Extract the [x, y] coordinate from the center of the cell holding the provided text.  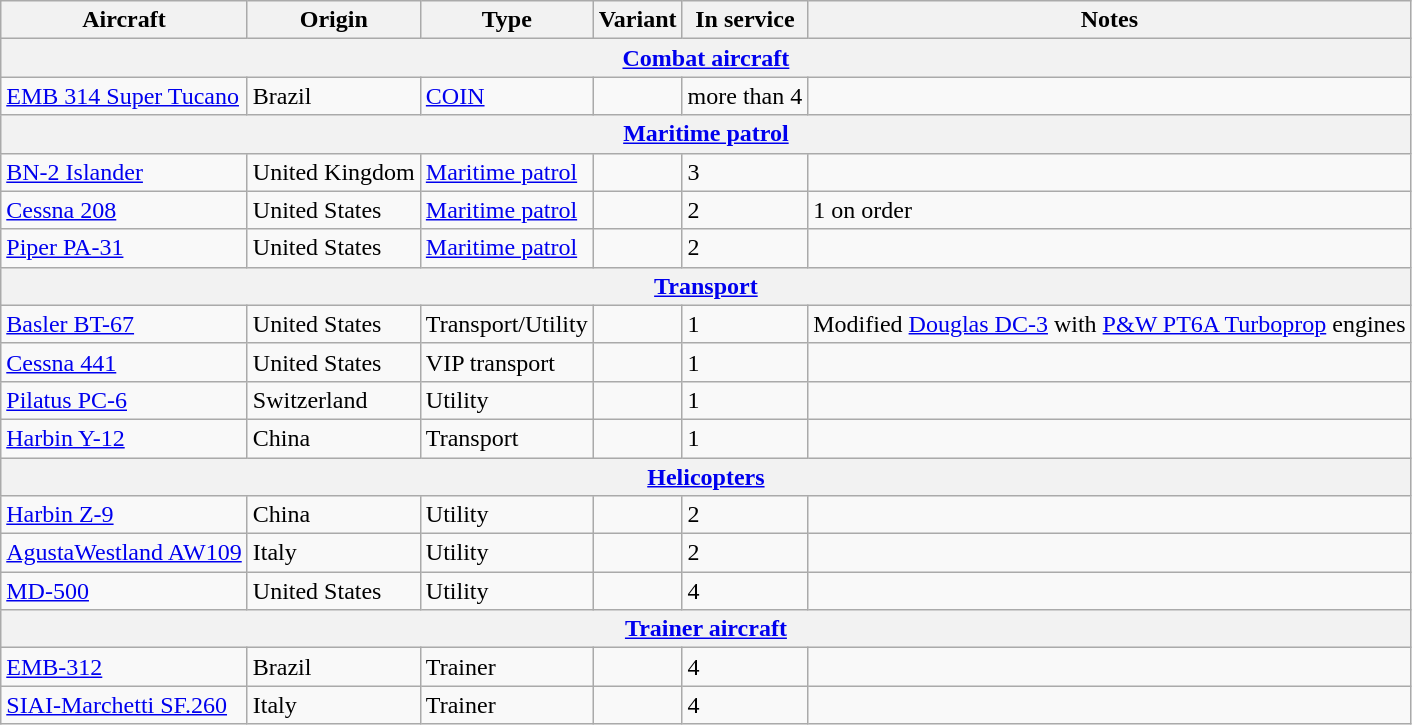
Basler BT-67 [124, 324]
more than 4 [745, 96]
Origin [334, 20]
Type [506, 20]
Notes [1110, 20]
Harbin Z-9 [124, 515]
VIP transport [506, 362]
COIN [506, 96]
Variant [638, 20]
3 [745, 172]
EMB 314 Super Tucano [124, 96]
In service [745, 20]
Trainer aircraft [706, 629]
MD-500 [124, 591]
BN-2 Islander [124, 172]
EMB-312 [124, 667]
Aircraft [124, 20]
Piper PA-31 [124, 248]
Transport/Utility [506, 324]
Switzerland [334, 400]
Cessna 441 [124, 362]
AgustaWestland AW109 [124, 553]
United Kingdom [334, 172]
Cessna 208 [124, 210]
Modified Douglas DC-3 with P&W PT6A Turboprop engines [1110, 324]
SIAI-Marchetti SF.260 [124, 705]
1 on order [1110, 210]
Pilatus PC-6 [124, 400]
Harbin Y-12 [124, 438]
Helicopters [706, 477]
Combat aircraft [706, 58]
